Search for the cell housing the specified text and yield its [X, Y] center coordinate. 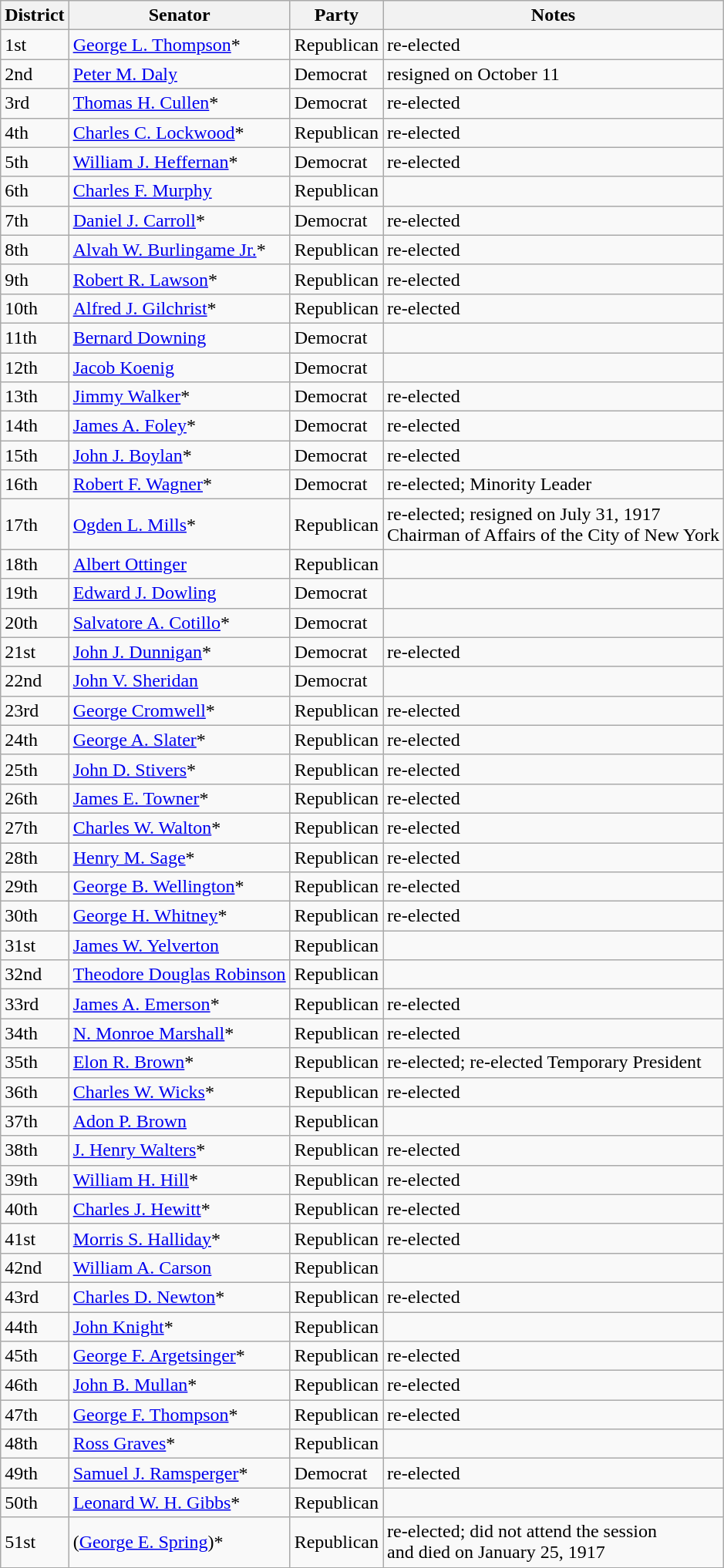
George F. Thompson* [179, 1415]
Thomas H. Cullen* [179, 103]
5th [35, 162]
John Knight* [179, 1326]
30th [35, 916]
John D. Stivers* [179, 769]
Robert R. Lawson* [179, 279]
9th [35, 279]
Robert F. Wagner* [179, 485]
27th [35, 828]
Samuel J. Ramsperger* [179, 1473]
William H. Hill* [179, 1180]
George B. Wellington* [179, 887]
20th [35, 623]
45th [35, 1356]
Edward J. Dowling [179, 593]
Salvatore A. Cotillo* [179, 623]
Adon P. Brown [179, 1121]
John J. Boylan* [179, 455]
8th [35, 250]
Party [336, 15]
(George E. Spring)* [179, 1543]
36th [35, 1092]
District [35, 15]
42nd [35, 1267]
41st [35, 1238]
Charles C. Lockwood* [179, 133]
31st [35, 945]
Elon R. Brown* [179, 1063]
48th [35, 1444]
46th [35, 1385]
44th [35, 1326]
13th [35, 397]
Charles F. Murphy [179, 191]
49th [35, 1473]
22nd [35, 681]
18th [35, 564]
Jimmy Walker* [179, 397]
Theodore Douglas Robinson [179, 975]
19th [35, 593]
Alfred J. Gilchrist* [179, 308]
47th [35, 1415]
15th [35, 455]
39th [35, 1180]
51st [35, 1543]
35th [35, 1063]
Bernard Downing [179, 337]
George F. Argetsinger* [179, 1356]
Henry M. Sage* [179, 858]
29th [35, 887]
12th [35, 368]
23rd [35, 710]
40th [35, 1209]
16th [35, 485]
14th [35, 426]
John V. Sheridan [179, 681]
24th [35, 740]
37th [35, 1121]
George Cromwell* [179, 710]
43rd [35, 1297]
re-elected; resigned on July 31, 1917 Chairman of Affairs of the City of New York [554, 524]
28th [35, 858]
John B. Mullan* [179, 1385]
William A. Carson [179, 1267]
Peter M. Daly [179, 74]
50th [35, 1503]
Alvah W. Burlingame Jr.* [179, 250]
11th [35, 337]
resigned on October 11 [554, 74]
Ross Graves* [179, 1444]
1st [35, 45]
Charles W. Wicks* [179, 1092]
10th [35, 308]
2nd [35, 74]
4th [35, 133]
Albert Ottinger [179, 564]
26th [35, 798]
George L. Thompson* [179, 45]
32nd [35, 975]
Notes [554, 15]
3rd [35, 103]
J. Henry Walters* [179, 1150]
21st [35, 652]
William J. Heffernan* [179, 162]
Charles D. Newton* [179, 1297]
George A. Slater* [179, 740]
John J. Dunnigan* [179, 652]
38th [35, 1150]
James A. Emerson* [179, 1004]
34th [35, 1033]
33rd [35, 1004]
re-elected; re-elected Temporary President [554, 1063]
George H. Whitney* [179, 916]
Morris S. Halliday* [179, 1238]
N. Monroe Marshall* [179, 1033]
James A. Foley* [179, 426]
Jacob Koenig [179, 368]
Charles W. Walton* [179, 828]
17th [35, 524]
6th [35, 191]
Leonard W. H. Gibbs* [179, 1503]
7th [35, 220]
25th [35, 769]
Daniel J. Carroll* [179, 220]
Ogden L. Mills* [179, 524]
Senator [179, 15]
Charles J. Hewitt* [179, 1209]
James E. Towner* [179, 798]
re-elected; did not attend the session and died on January 25, 1917 [554, 1543]
James W. Yelverton [179, 945]
re-elected; Minority Leader [554, 485]
